Identify which cell holds the provided text, then report its (X, Y) central coordinate. 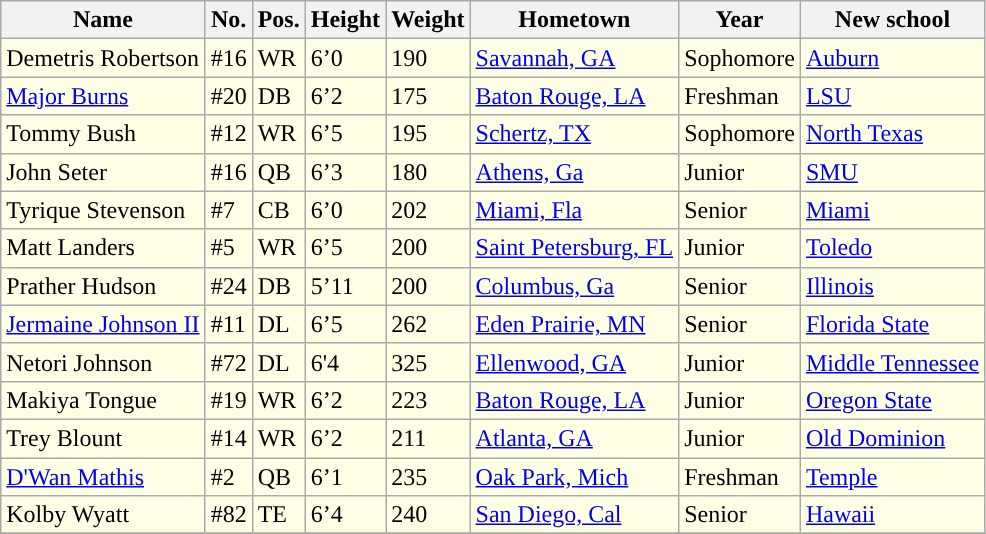
LSU (892, 96)
Hawaii (892, 515)
#24 (228, 286)
#12 (228, 134)
202 (428, 210)
6’4 (345, 515)
Tyrique Stevenson (103, 210)
Year (740, 20)
D'Wan Mathis (103, 477)
Toledo (892, 248)
Saint Petersburg, FL (574, 248)
Matt Landers (103, 248)
#82 (228, 515)
Name (103, 20)
Demetris Robertson (103, 58)
240 (428, 515)
Florida State (892, 324)
Miami (892, 210)
223 (428, 400)
235 (428, 477)
325 (428, 362)
Savannah, GA (574, 58)
Eden Prairie, MN (574, 324)
#19 (228, 400)
Makiya Tongue (103, 400)
Prather Hudson (103, 286)
#5 (228, 248)
#14 (228, 438)
No. (228, 20)
Auburn (892, 58)
Temple (892, 477)
Miami, Fla (574, 210)
Netori Johnson (103, 362)
Ellenwood, GA (574, 362)
#2 (228, 477)
Jermaine Johnson II (103, 324)
Pos. (278, 20)
5’11 (345, 286)
Trey Blount (103, 438)
175 (428, 96)
CB (278, 210)
Columbus, Ga (574, 286)
San Diego, Cal (574, 515)
6’3 (345, 172)
Oak Park, Mich (574, 477)
Tommy Bush (103, 134)
Middle Tennessee (892, 362)
Athens, Ga (574, 172)
Kolby Wyatt (103, 515)
Old Dominion (892, 438)
262 (428, 324)
Weight (428, 20)
SMU (892, 172)
New school (892, 20)
North Texas (892, 134)
Hometown (574, 20)
Schertz, TX (574, 134)
Major Burns (103, 96)
#20 (228, 96)
195 (428, 134)
Height (345, 20)
John Seter (103, 172)
TE (278, 515)
#11 (228, 324)
Oregon State (892, 400)
211 (428, 438)
190 (428, 58)
#7 (228, 210)
Atlanta, GA (574, 438)
180 (428, 172)
6’1 (345, 477)
Illinois (892, 286)
6'4 (345, 362)
#72 (228, 362)
